Return the (X, Y) coordinate for the center point of the cell that contains the specified text.  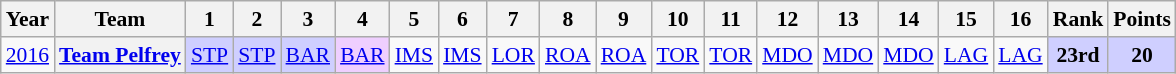
3 (308, 19)
7 (514, 19)
15 (966, 19)
5 (414, 19)
2 (256, 19)
20 (1142, 55)
14 (908, 19)
9 (624, 19)
Team Pelfrey (120, 55)
2016 (28, 55)
6 (462, 19)
13 (848, 19)
11 (730, 19)
Year (28, 19)
1 (210, 19)
LOR (514, 55)
4 (362, 19)
10 (678, 19)
Team (120, 19)
23rd (1078, 55)
Points (1142, 19)
12 (788, 19)
8 (568, 19)
16 (1020, 19)
Rank (1078, 19)
